Provide the (X, Y) coordinate of the cell's center where the given text is located.  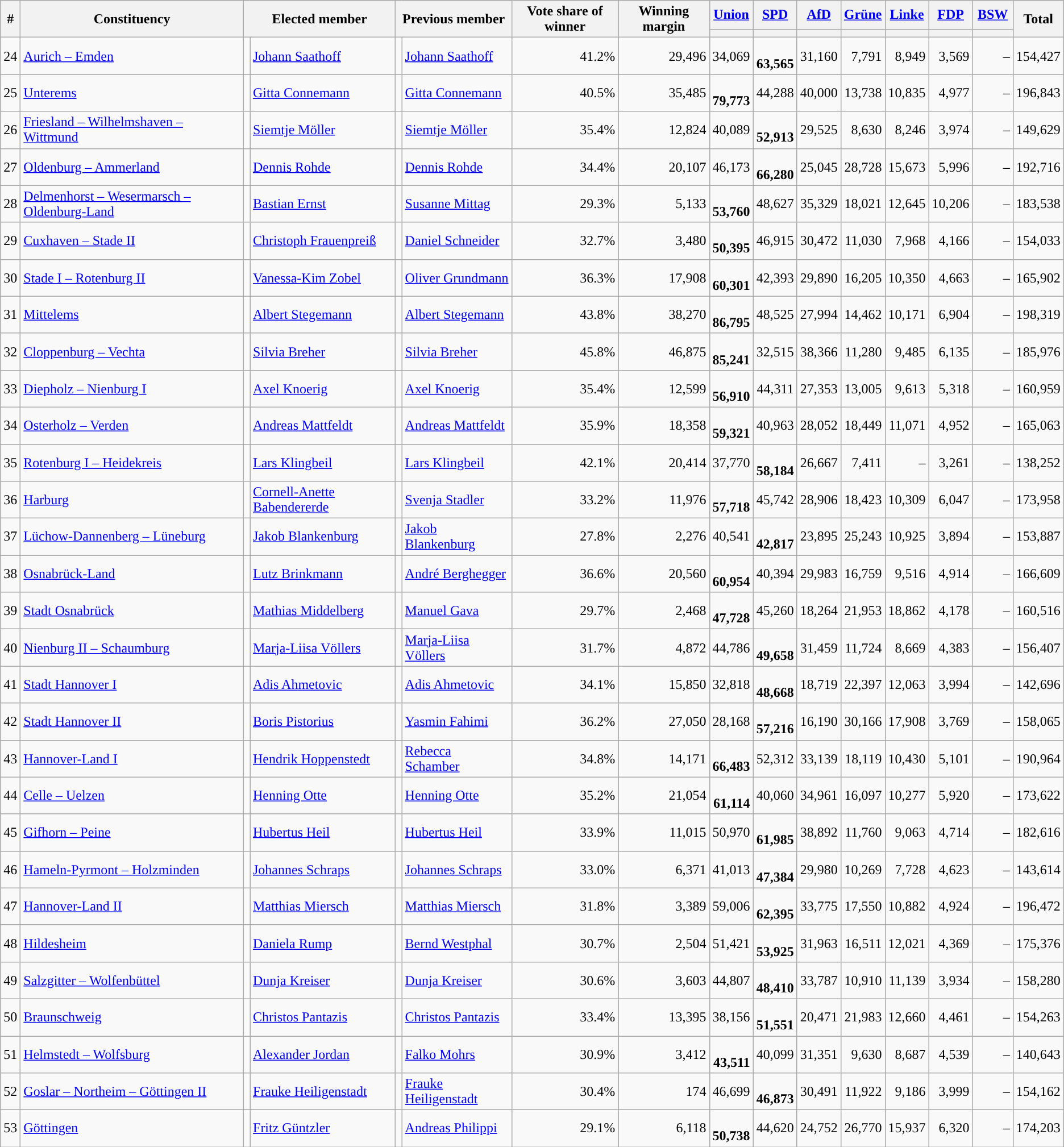
16,190 (818, 722)
3,974 (950, 130)
53,925 (775, 944)
45 (10, 832)
33 (10, 389)
4,977 (950, 93)
173,958 (1038, 500)
Susanne Mittag (457, 203)
40.5% (565, 93)
174,203 (1038, 1129)
18,264 (818, 610)
37 (10, 537)
48 (10, 944)
52,312 (775, 758)
Diepholz – Nienburg I (132, 389)
Rebecca Schamber (457, 758)
21,054 (664, 796)
47,384 (775, 870)
42.1% (565, 463)
20,471 (818, 1017)
57,216 (775, 722)
40,394 (775, 574)
182,616 (1038, 832)
6,904 (950, 315)
5,996 (950, 167)
37,770 (731, 463)
57,718 (731, 500)
11,976 (664, 500)
20,414 (664, 463)
15,673 (907, 167)
33,787 (818, 980)
31.8% (565, 906)
48,627 (775, 203)
79,773 (731, 93)
51 (10, 1054)
16,511 (863, 944)
Osnabrück-Land (132, 574)
36.6% (565, 574)
12,660 (907, 1017)
51,551 (775, 1017)
Grüne (863, 15)
33.0% (565, 870)
142,696 (1038, 684)
44,807 (731, 980)
7,968 (907, 241)
48,668 (775, 684)
32 (10, 351)
50,738 (731, 1129)
18,119 (863, 758)
38 (10, 574)
198,319 (1038, 315)
40,099 (775, 1054)
48,410 (775, 980)
4,623 (950, 870)
Mathias Middelberg (323, 610)
10,925 (907, 537)
29,983 (818, 574)
13,738 (863, 93)
46,875 (664, 351)
33,775 (818, 906)
AfD (818, 15)
66,483 (731, 758)
17,550 (863, 906)
35,329 (818, 203)
6,118 (664, 1129)
10,430 (907, 758)
5,920 (950, 796)
13,395 (664, 1017)
12,021 (907, 944)
63,565 (775, 56)
29,496 (664, 56)
59,321 (731, 425)
66,280 (775, 167)
27,050 (664, 722)
Stadt Hannover II (132, 722)
40,541 (731, 537)
43,511 (731, 1054)
27,353 (818, 389)
6,135 (950, 351)
Aurich – Emden (132, 56)
Boris Pistorius (323, 722)
Goslar – Northeim – Göttingen II (132, 1091)
38,892 (818, 832)
27 (10, 167)
Linke (907, 15)
35.9% (565, 425)
61,114 (731, 796)
41.2% (565, 56)
2,468 (664, 610)
51,421 (731, 944)
185,976 (1038, 351)
192,716 (1038, 167)
31,351 (818, 1054)
Gifhorn – Peine (132, 832)
85,241 (731, 351)
Oldenburg – Ammerland (132, 167)
Cloppenburg – Vechta (132, 351)
41,013 (731, 870)
42 (10, 722)
30,472 (818, 241)
4,714 (950, 832)
143,614 (1038, 870)
9,485 (907, 351)
3,769 (950, 722)
15,850 (664, 684)
Delmenhorst – Wesermarsch – Oldenburg-Land (132, 203)
166,609 (1038, 574)
24 (10, 56)
Daniela Rump (323, 944)
43.8% (565, 315)
Yasmin Fahimi (457, 722)
47 (10, 906)
3,389 (664, 906)
Bernd Westphal (457, 944)
50 (10, 1017)
31 (10, 315)
10,206 (950, 203)
29.3% (565, 203)
Oliver Grundmann (457, 277)
Falko Mohrs (457, 1054)
20,107 (664, 167)
36.3% (565, 277)
149,629 (1038, 130)
Osterholz – Verden (132, 425)
173,622 (1038, 796)
André Berghegger (457, 574)
16,097 (863, 796)
42,817 (775, 537)
36 (10, 500)
11,724 (863, 648)
18,423 (863, 500)
33.9% (565, 832)
45,742 (775, 500)
153,887 (1038, 537)
Daniel Schneider (457, 241)
4,952 (950, 425)
Unterems (132, 93)
4,178 (950, 610)
46,873 (775, 1091)
10,835 (907, 93)
7,411 (863, 463)
34,069 (731, 56)
10,350 (907, 277)
2,276 (664, 537)
6,371 (664, 870)
8,246 (907, 130)
40,060 (775, 796)
35,485 (664, 93)
4,461 (950, 1017)
32.7% (565, 241)
21,953 (863, 610)
28,906 (818, 500)
10,171 (907, 315)
3,261 (950, 463)
28,052 (818, 425)
165,063 (1038, 425)
29 (10, 241)
15,937 (907, 1129)
10,277 (907, 796)
42,393 (775, 277)
12,824 (664, 130)
154,263 (1038, 1017)
9,516 (907, 574)
9,063 (907, 832)
10,309 (907, 500)
14,171 (664, 758)
4,539 (950, 1054)
3,603 (664, 980)
28 (10, 203)
52 (10, 1091)
Bastian Ernst (323, 203)
9,186 (907, 1091)
154,427 (1038, 56)
Manuel Gava (457, 610)
Mittelems (132, 315)
25,243 (863, 537)
Fritz Güntzler (323, 1129)
60,301 (731, 277)
44,786 (731, 648)
34,961 (818, 796)
3,934 (950, 980)
61,985 (775, 832)
32,818 (731, 684)
Stade I – Rotenburg II (132, 277)
190,964 (1038, 758)
47,728 (731, 610)
34.8% (565, 758)
18,449 (863, 425)
32,515 (775, 351)
58,184 (775, 463)
11,280 (863, 351)
38,366 (818, 351)
4,166 (950, 241)
48,525 (775, 315)
Rotenburg I – Heidekreis (132, 463)
3,569 (950, 56)
158,280 (1038, 980)
53,760 (731, 203)
158,065 (1038, 722)
4,872 (664, 648)
60,954 (731, 574)
11,760 (863, 832)
33.2% (565, 500)
29,890 (818, 277)
11,139 (907, 980)
29,525 (818, 130)
43 (10, 758)
46,915 (775, 241)
8,949 (907, 56)
28,728 (863, 167)
138,252 (1038, 463)
Constituency (132, 19)
56,910 (731, 389)
36.2% (565, 722)
14,462 (863, 315)
Celle – Uelzen (132, 796)
18,358 (664, 425)
11,015 (664, 832)
174 (664, 1091)
59,006 (731, 906)
Hildesheim (132, 944)
7,728 (907, 870)
Elected member (319, 19)
45.8% (565, 351)
46 (10, 870)
3,994 (950, 684)
Braunschweig (132, 1017)
12,063 (907, 684)
44,311 (775, 389)
Hameln-Pyrmont – Holzminden (132, 870)
3,999 (950, 1091)
183,538 (1038, 203)
30.4% (565, 1091)
140,643 (1038, 1054)
62,395 (775, 906)
4,369 (950, 944)
Andreas Philippi (457, 1129)
6,047 (950, 500)
52,913 (775, 130)
4,663 (950, 277)
160,959 (1038, 389)
Göttingen (132, 1129)
44,288 (775, 93)
5,133 (664, 203)
11,071 (907, 425)
34 (10, 425)
26,667 (818, 463)
196,843 (1038, 93)
16,759 (863, 574)
Lüchow-Dannenberg – Lüneburg (132, 537)
BSW (992, 15)
26,770 (863, 1129)
Hannover-Land I (132, 758)
18,862 (907, 610)
Salzgitter – Wolfenbüttel (132, 980)
16,205 (863, 277)
Alexander Jordan (323, 1054)
53 (10, 1129)
18,021 (863, 203)
Friesland – Wilhelmshaven – Wittmund (132, 130)
4,383 (950, 648)
Vanessa-Kim Zobel (323, 277)
6,320 (950, 1129)
196,472 (1038, 906)
Christoph Frauenpreiß (323, 241)
9,613 (907, 389)
27,994 (818, 315)
29,980 (818, 870)
8,630 (863, 130)
13,005 (863, 389)
8,687 (907, 1054)
154,162 (1038, 1091)
29.1% (565, 1129)
154,033 (1038, 241)
50,395 (731, 241)
Vote share of winner (565, 19)
Cornell-Anette Babendererde (323, 500)
20,560 (664, 574)
Svenja Stadler (457, 500)
28,168 (731, 722)
11,922 (863, 1091)
Stadt Hannover I (132, 684)
165,902 (1038, 277)
46,699 (731, 1091)
FDP (950, 15)
3,894 (950, 537)
49 (10, 980)
160,516 (1038, 610)
8,669 (907, 648)
34.1% (565, 684)
40,089 (731, 130)
21,983 (863, 1017)
33,139 (818, 758)
31,963 (818, 944)
4,924 (950, 906)
27.8% (565, 537)
Hendrik Hoppenstedt (323, 758)
33.4% (565, 1017)
4,914 (950, 574)
Union (731, 15)
30 (10, 277)
30,491 (818, 1091)
40 (10, 648)
44 (10, 796)
39 (10, 610)
29.7% (565, 610)
156,407 (1038, 648)
18,719 (818, 684)
Hannover-Land II (132, 906)
40,963 (775, 425)
45,260 (775, 610)
5,318 (950, 389)
44,620 (775, 1129)
9,630 (863, 1054)
10,882 (907, 906)
2,504 (664, 944)
34.4% (565, 167)
Lutz Brinkmann (323, 574)
Previous member (454, 19)
SPD (775, 15)
7,791 (863, 56)
86,795 (731, 315)
25 (10, 93)
50,970 (731, 832)
Stadt Osnabrück (132, 610)
Cuxhaven – Stade II (132, 241)
30,166 (863, 722)
49,658 (775, 648)
Helmstedt – Wolfsburg (132, 1054)
Nienburg II – Schaumburg (132, 648)
3,412 (664, 1054)
41 (10, 684)
38,156 (731, 1017)
10,269 (863, 870)
10,910 (863, 980)
11,030 (863, 241)
31,160 (818, 56)
26 (10, 130)
24,752 (818, 1129)
Total (1038, 19)
35.2% (565, 796)
Harburg (132, 500)
Winning margin (664, 19)
35 (10, 463)
23,895 (818, 537)
30.7% (565, 944)
40,000 (818, 93)
5,101 (950, 758)
38,270 (664, 315)
31,459 (818, 648)
25,045 (818, 167)
175,376 (1038, 944)
30.6% (565, 980)
3,480 (664, 241)
31.7% (565, 648)
46,173 (731, 167)
12,645 (907, 203)
12,599 (664, 389)
# (10, 19)
30.9% (565, 1054)
22,397 (863, 684)
